Identify which cell holds the provided text, then report its [x, y] central coordinate. 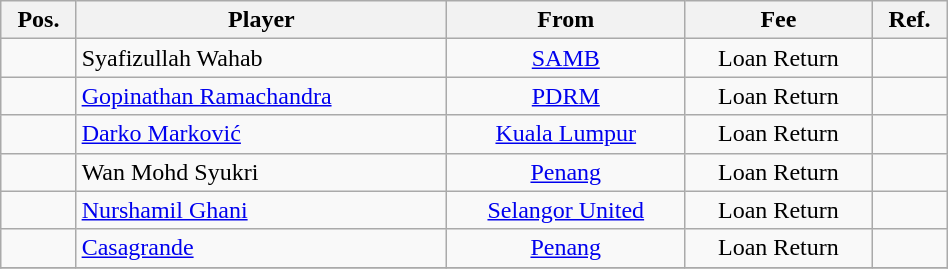
Ref. [910, 20]
Fee [778, 20]
SAMB [566, 58]
Gopinathan Ramachandra [262, 96]
Selangor United [566, 210]
Darko Marković [262, 134]
PDRM [566, 96]
Syafizullah Wahab [262, 58]
Pos. [38, 20]
Player [262, 20]
Kuala Lumpur [566, 134]
Wan Mohd Syukri [262, 172]
Casagrande [262, 248]
Nurshamil Ghani [262, 210]
From [566, 20]
